Capture the cell that displays the provided text and extract its (X, Y) central coordinate. 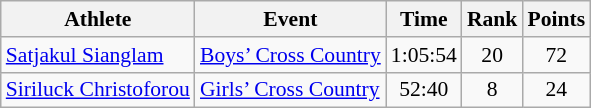
Satjakul Sianglam (98, 55)
Athlete (98, 19)
52:40 (424, 90)
20 (492, 55)
Boys’ Cross Country (290, 55)
Event (290, 19)
Siriluck Christoforou (98, 90)
1:05:54 (424, 55)
Time (424, 19)
72 (556, 55)
24 (556, 90)
Points (556, 19)
Rank (492, 19)
Girls’ Cross Country (290, 90)
8 (492, 90)
